For the text-containing cell, return its midpoint in [X, Y] coordinate format. 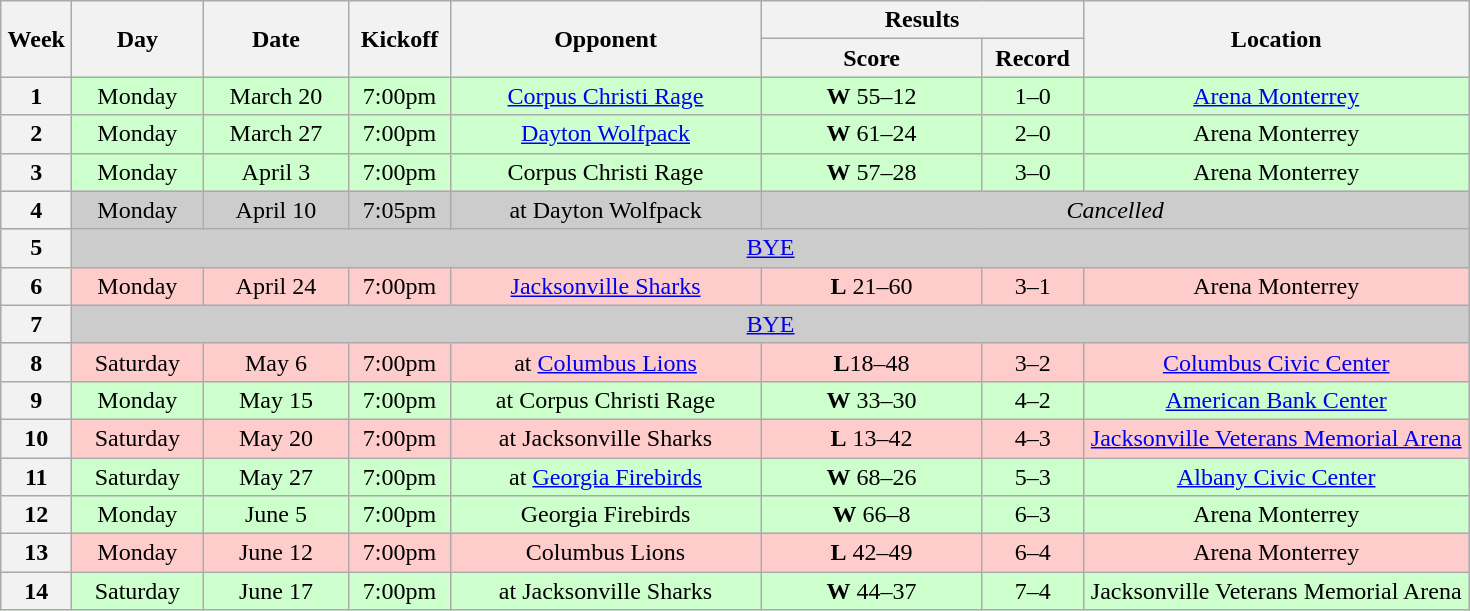
10 [36, 438]
W 55–12 [872, 96]
7–4 [1032, 591]
Cancelled [1115, 210]
1 [36, 96]
L 13–42 [872, 438]
at Corpus Christi Rage [606, 400]
April 3 [276, 172]
Day [138, 39]
7 [36, 324]
5–3 [1032, 477]
May 15 [276, 400]
W 33–30 [872, 400]
May 27 [276, 477]
3–1 [1032, 286]
May 20 [276, 438]
L18–48 [872, 362]
June 17 [276, 591]
W 57–28 [872, 172]
Albany Civic Center [1276, 477]
3–0 [1032, 172]
11 [36, 477]
6–3 [1032, 515]
Record [1032, 58]
4–3 [1032, 438]
American Bank Center [1276, 400]
March 20 [276, 96]
3 [36, 172]
W 44–37 [872, 591]
W 66–8 [872, 515]
6 [36, 286]
at Dayton Wolfpack [606, 210]
13 [36, 553]
L 21–60 [872, 286]
Opponent [606, 39]
Kickoff [400, 39]
Week [36, 39]
6–4 [1032, 553]
W 61–24 [872, 134]
14 [36, 591]
2–0 [1032, 134]
8 [36, 362]
9 [36, 400]
Dayton Wolfpack [606, 134]
Score [872, 58]
W 68–26 [872, 477]
June 12 [276, 553]
4 [36, 210]
7:05pm [400, 210]
at Columbus Lions [606, 362]
L 42–49 [872, 553]
Columbus Lions [606, 553]
May 6 [276, 362]
at Georgia Firebirds [606, 477]
Location [1276, 39]
April 10 [276, 210]
3–2 [1032, 362]
1–0 [1032, 96]
April 24 [276, 286]
March 27 [276, 134]
Results [922, 20]
12 [36, 515]
Date [276, 39]
4–2 [1032, 400]
June 5 [276, 515]
2 [36, 134]
Jacksonville Sharks [606, 286]
Georgia Firebirds [606, 515]
5 [36, 248]
Columbus Civic Center [1276, 362]
